Return [x, y] of the center of cell containing provided text 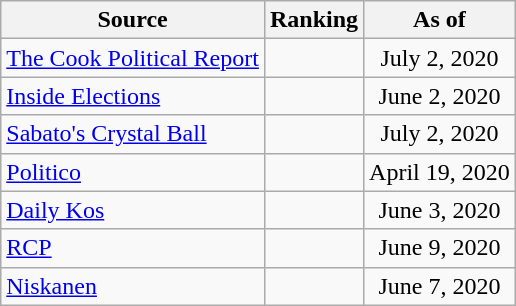
RCP [133, 248]
June 3, 2020 [440, 210]
The Cook Political Report [133, 58]
June 2, 2020 [440, 96]
As of [440, 20]
Politico [133, 172]
Sabato's Crystal Ball [133, 134]
Ranking [314, 20]
Inside Elections [133, 96]
Source [133, 20]
Daily Kos [133, 210]
Niskanen [133, 286]
April 19, 2020 [440, 172]
June 7, 2020 [440, 286]
June 9, 2020 [440, 248]
